Detect which cell encompasses the target text, then output its [X, Y] center coordinate. 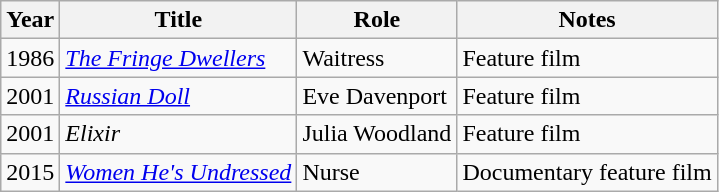
Nurse [377, 172]
Women He's Undressed [178, 172]
The Fringe Dwellers [178, 58]
Eve Davenport [377, 96]
Year [30, 20]
Role [377, 20]
Notes [587, 20]
Julia Woodland [377, 134]
Russian Doll [178, 96]
Documentary feature film [587, 172]
Title [178, 20]
2015 [30, 172]
Elixir [178, 134]
1986 [30, 58]
Waitress [377, 58]
